Return the (X, Y) coordinate for the center point of the cell that contains the specified text.  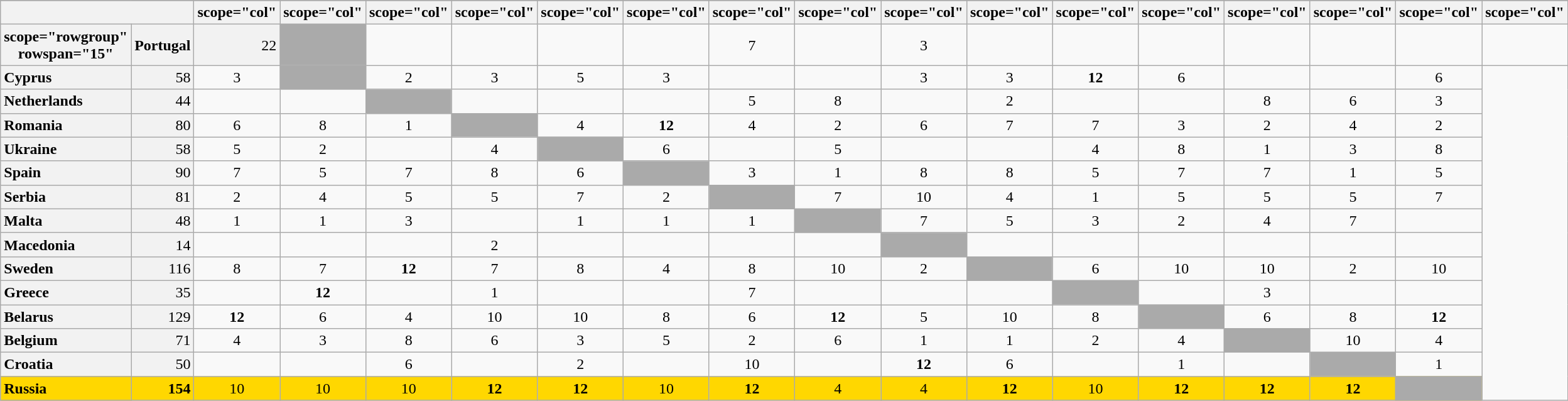
Belgium (66, 341)
90 (163, 173)
Netherlands (66, 101)
154 (163, 388)
129 (163, 316)
80 (163, 125)
Portugal (163, 45)
Greece (66, 292)
116 (163, 268)
Croatia (66, 365)
Serbia (66, 197)
Macedonia (66, 244)
scope="rowgroup" rowspan="15" (66, 45)
48 (163, 221)
Cyprus (66, 77)
Belarus (66, 316)
Spain (66, 173)
Romania (66, 125)
Ukraine (66, 149)
14 (163, 244)
44 (163, 101)
Malta (66, 221)
50 (163, 365)
Russia (66, 388)
Sweden (66, 268)
71 (163, 341)
22 (237, 45)
35 (163, 292)
81 (163, 197)
